Capture the cell that displays the provided text and extract its [X, Y] central coordinate. 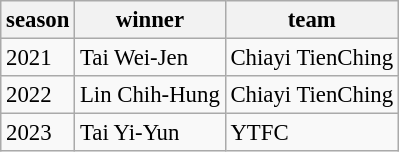
winner [150, 20]
Tai Wei-Jen [150, 58]
Tai Yi-Yun [150, 133]
2021 [38, 58]
Lin Chih-Hung [150, 95]
2022 [38, 95]
season [38, 20]
YTFC [312, 133]
team [312, 20]
2023 [38, 133]
